Scan for the cell matching the given text and deliver its (x, y) coordinate at center. 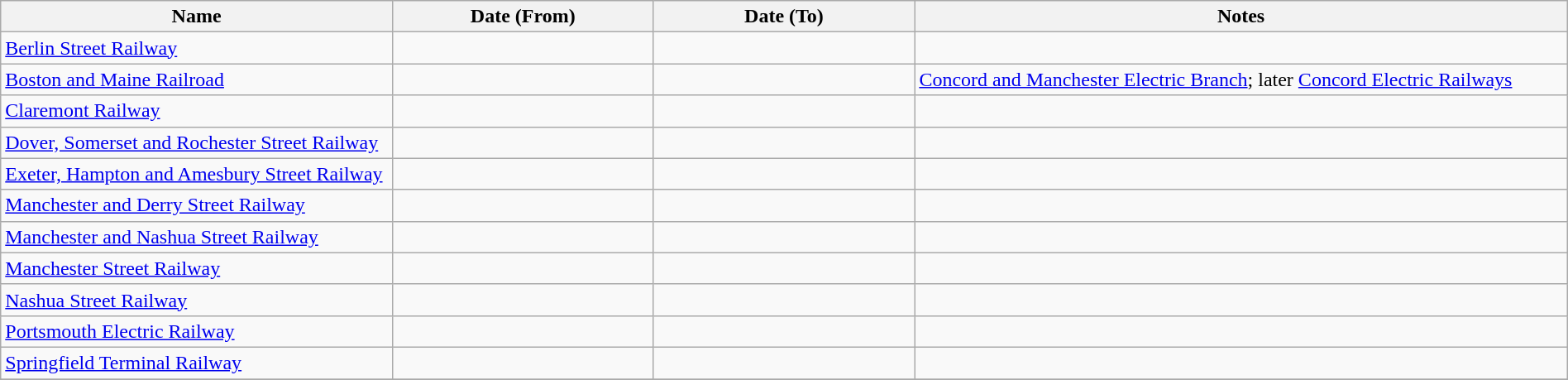
Boston and Maine Railroad (197, 79)
Notes (1241, 17)
Date (From) (523, 17)
Berlin Street Railway (197, 48)
Nashua Street Railway (197, 300)
Exeter, Hampton and Amesbury Street Railway (197, 174)
Dover, Somerset and Rochester Street Railway (197, 142)
Manchester and Derry Street Railway (197, 205)
Manchester Street Railway (197, 268)
Manchester and Nashua Street Railway (197, 237)
Date (To) (784, 17)
Springfield Terminal Railway (197, 363)
Claremont Railway (197, 111)
Portsmouth Electric Railway (197, 331)
Name (197, 17)
Concord and Manchester Electric Branch; later Concord Electric Railways (1241, 79)
